Find where the given text appears and provide that cell's center as [X, Y] coordinate. 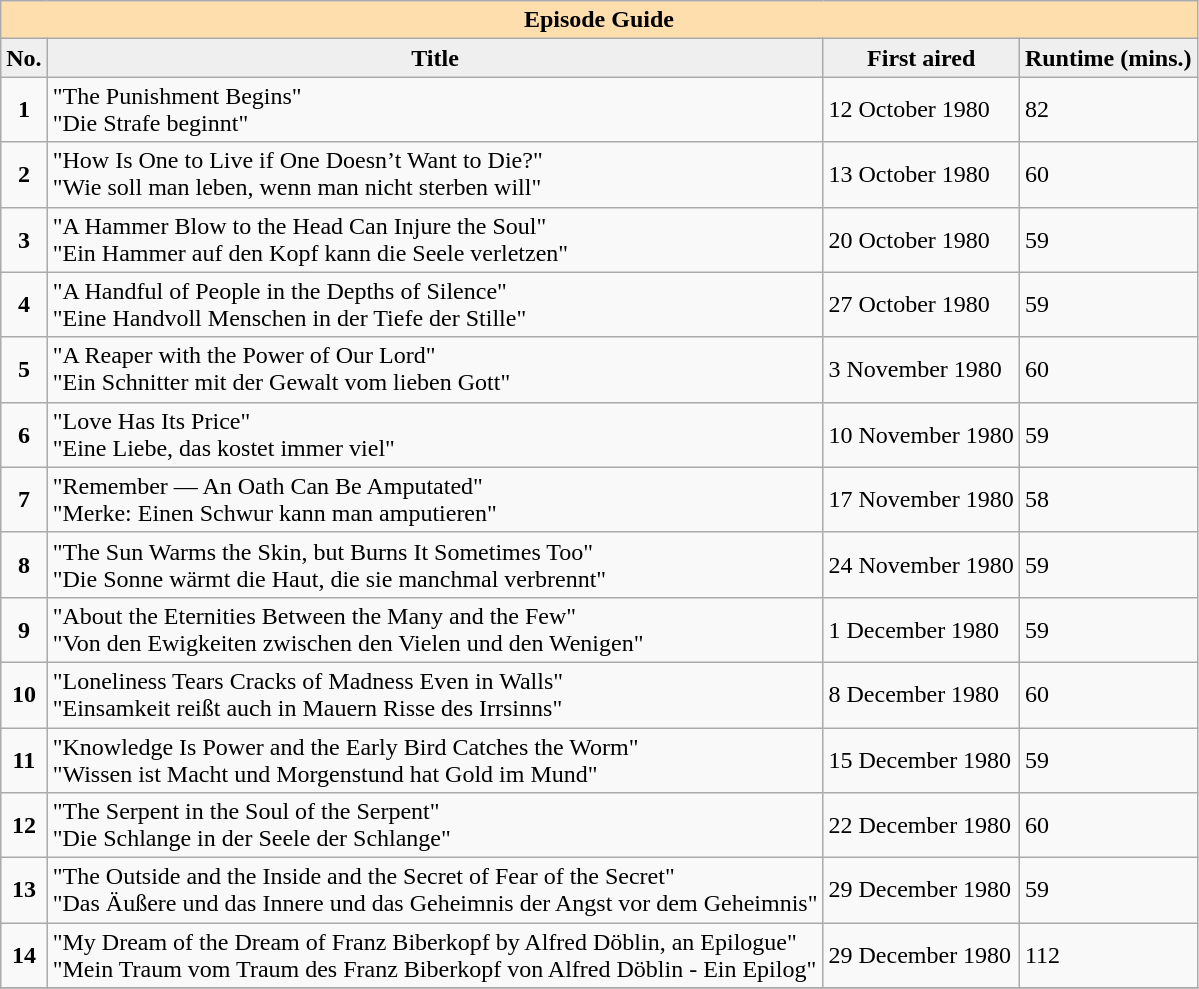
1 December 1980 [921, 630]
7 [24, 500]
24 November 1980 [921, 564]
"The Sun Warms the Skin, but Burns It Sometimes Too""Die Sonne wärmt die Haut, die sie manchmal verbrennt" [435, 564]
3 November 1980 [921, 370]
"Loneliness Tears Cracks of Madness Even in Walls""Einsamkeit reißt auch in Mauern Risse des Irrsinns" [435, 694]
"A Reaper with the Power of Our Lord""Ein Schnitter mit der Gewalt vom lieben Gott" [435, 370]
"My Dream of the Dream of Franz Biberkopf by Alfred Döblin, an Epilogue""Mein Traum vom Traum des Franz Biberkopf von Alfred Döblin - Ein Epilog" [435, 956]
No. [24, 58]
6 [24, 434]
"The Punishment Begins""Die Strafe beginnt" [435, 110]
58 [1108, 500]
15 December 1980 [921, 760]
27 October 1980 [921, 304]
2 [24, 174]
"About the Eternities Between the Many and the Few""Von den Ewigkeiten zwischen den Vielen und den Wenigen" [435, 630]
5 [24, 370]
Title [435, 58]
Episode Guide [599, 20]
112 [1108, 956]
20 October 1980 [921, 240]
13 October 1980 [921, 174]
9 [24, 630]
1 [24, 110]
First aired [921, 58]
12 October 1980 [921, 110]
22 December 1980 [921, 826]
"Remember — An Oath Can Be Amputated""Merke: Einen Schwur kann man amputieren" [435, 500]
"The Outside and the Inside and the Secret of Fear of the Secret""Das Äußere und das Innere und das Geheimnis der Angst vor dem Geheimnis" [435, 890]
14 [24, 956]
"The Serpent in the Soul of the Serpent""Die Schlange in der Seele der Schlange" [435, 826]
"Love Has Its Price""Eine Liebe, das kostet immer viel" [435, 434]
Runtime (mins.) [1108, 58]
3 [24, 240]
82 [1108, 110]
8 December 1980 [921, 694]
10 November 1980 [921, 434]
"How Is One to Live if One Doesn’t Want to Die?""Wie soll man leben, wenn man nicht sterben will" [435, 174]
"Knowledge Is Power and the Early Bird Catches the Worm""Wissen ist Macht und Morgenstund hat Gold im Mund" [435, 760]
11 [24, 760]
"A Handful of People in the Depths of Silence""Eine Handvoll Menschen in der Tiefe der Stille" [435, 304]
10 [24, 694]
12 [24, 826]
13 [24, 890]
"A Hammer Blow to the Head Can Injure the Soul""Ein Hammer auf den Kopf kann die Seele verletzen" [435, 240]
4 [24, 304]
17 November 1980 [921, 500]
8 [24, 564]
